Locate the cell with the specified text and output its [X, Y] center coordinate. 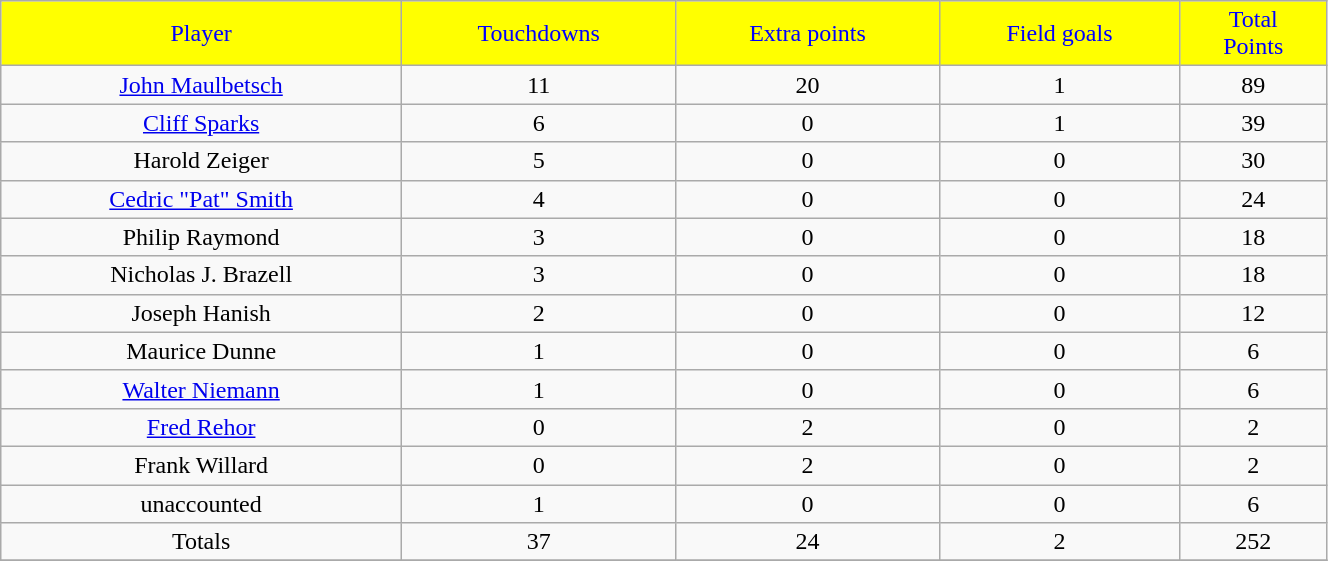
TotalPoints [1253, 34]
Cliff Sparks [202, 123]
Player [202, 34]
Field goals [1060, 34]
unaccounted [202, 503]
5 [538, 161]
11 [538, 85]
12 [1253, 313]
Touchdowns [538, 34]
30 [1253, 161]
John Maulbetsch [202, 85]
Harold Zeiger [202, 161]
Maurice Dunne [202, 351]
89 [1253, 85]
37 [538, 542]
Extra points [808, 34]
Philip Raymond [202, 237]
Nicholas J. Brazell [202, 275]
Cedric "Pat" Smith [202, 199]
Fred Rehor [202, 427]
20 [808, 85]
Walter Niemann [202, 389]
Frank Willard [202, 465]
Joseph Hanish [202, 313]
252 [1253, 542]
Totals [202, 542]
39 [1253, 123]
4 [538, 199]
